Scan for the cell matching the given text and deliver its [x, y] coordinate at center. 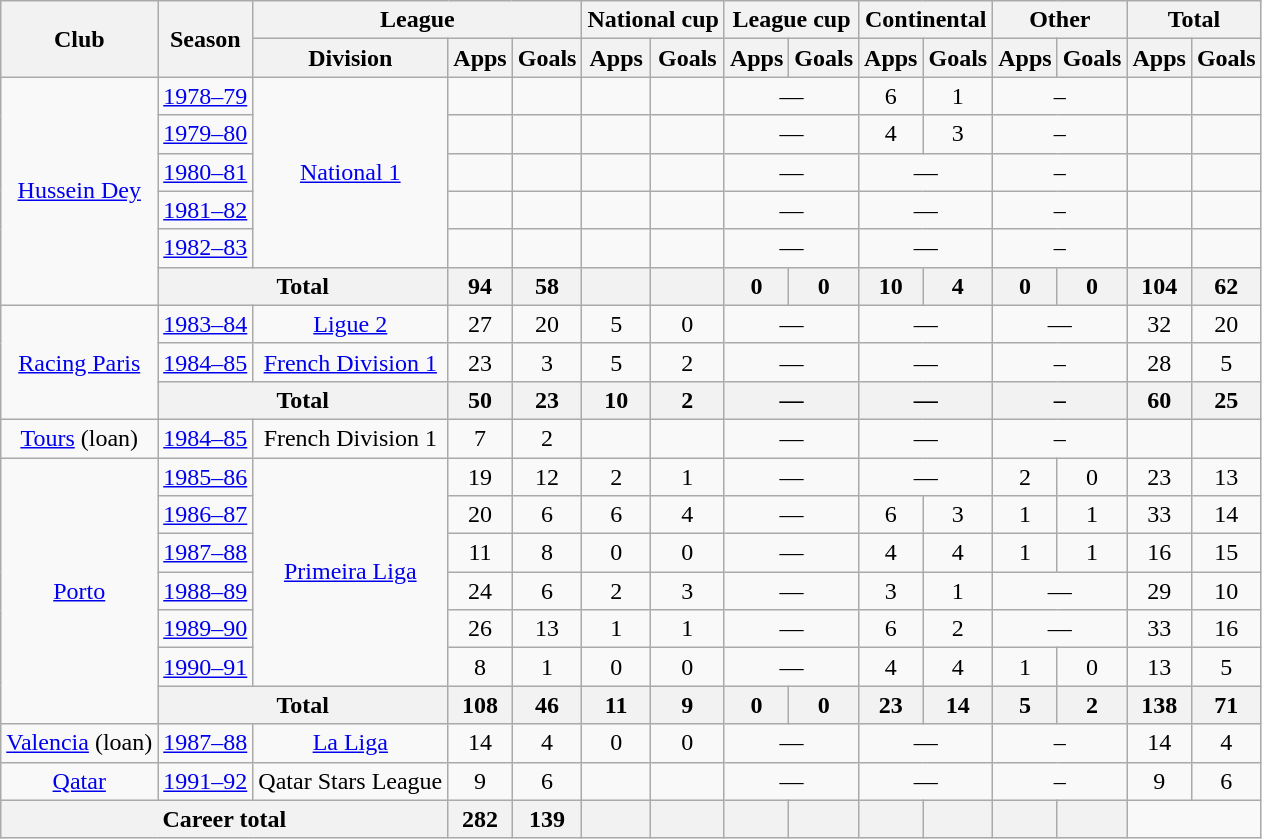
12 [547, 477]
Season [206, 39]
1981–82 [206, 210]
La Liga [350, 743]
1982–83 [206, 248]
25 [1226, 400]
27 [480, 324]
Division [350, 58]
1979–80 [206, 134]
Ligue 2 [350, 324]
108 [480, 705]
Qatar Stars League [350, 781]
32 [1159, 324]
1980–81 [206, 172]
National cup [653, 20]
24 [480, 591]
Racing Paris [80, 362]
104 [1159, 286]
28 [1159, 362]
15 [1226, 553]
60 [1159, 400]
138 [1159, 705]
26 [480, 629]
Primeira Liga [350, 572]
League [418, 20]
Continental [926, 20]
71 [1226, 705]
Career total [224, 819]
139 [547, 819]
29 [1159, 591]
Tours (loan) [80, 438]
Other [1060, 20]
Valencia (loan) [80, 743]
46 [547, 705]
Club [80, 39]
1991–92 [206, 781]
7 [480, 438]
National 1 [350, 172]
1978–79 [206, 96]
58 [547, 286]
94 [480, 286]
62 [1226, 286]
50 [480, 400]
1986–87 [206, 515]
1985–86 [206, 477]
Qatar [80, 781]
1988–89 [206, 591]
282 [480, 819]
Hussein Dey [80, 191]
1990–91 [206, 667]
Porto [80, 591]
19 [480, 477]
1983–84 [206, 324]
1989–90 [206, 629]
League cup [791, 20]
